Locate the cell with the specified text and output its (x, y) center coordinate. 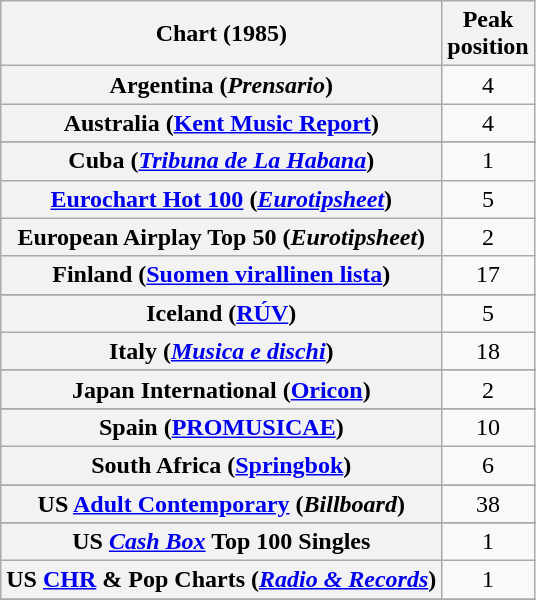
Argentina (Prensario) (222, 85)
Australia (Kent Music Report) (222, 123)
Iceland (RÚV) (222, 313)
38 (488, 503)
6 (488, 465)
Italy (Musica e dischi) (222, 351)
Cuba (Tribuna de La Habana) (222, 161)
10 (488, 427)
Spain (PROMUSICAE) (222, 427)
Chart (1985) (222, 34)
US CHR & Pop Charts (Radio & Records) (222, 580)
18 (488, 351)
US Cash Box Top 100 Singles (222, 542)
Japan International (Oricon) (222, 389)
US Adult Contemporary (Billboard) (222, 503)
South Africa (Springbok) (222, 465)
Finland (Suomen virallinen lista) (222, 275)
Peakposition (488, 34)
European Airplay Top 50 (Eurotipsheet) (222, 237)
17 (488, 275)
Eurochart Hot 100 (Eurotipsheet) (222, 199)
